Find where the given text appears and provide that cell's center as [X, Y] coordinate. 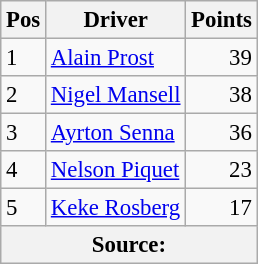
Points [222, 20]
23 [222, 170]
Nelson Piquet [116, 170]
Ayrton Senna [116, 133]
2 [24, 95]
39 [222, 58]
Driver [116, 20]
38 [222, 95]
Nigel Mansell [116, 95]
Keke Rosberg [116, 208]
5 [24, 208]
3 [24, 133]
17 [222, 208]
4 [24, 170]
1 [24, 58]
36 [222, 133]
Alain Prost [116, 58]
Source: [129, 245]
Pos [24, 20]
